Capture the cell that displays the provided text and extract its [x, y] central coordinate. 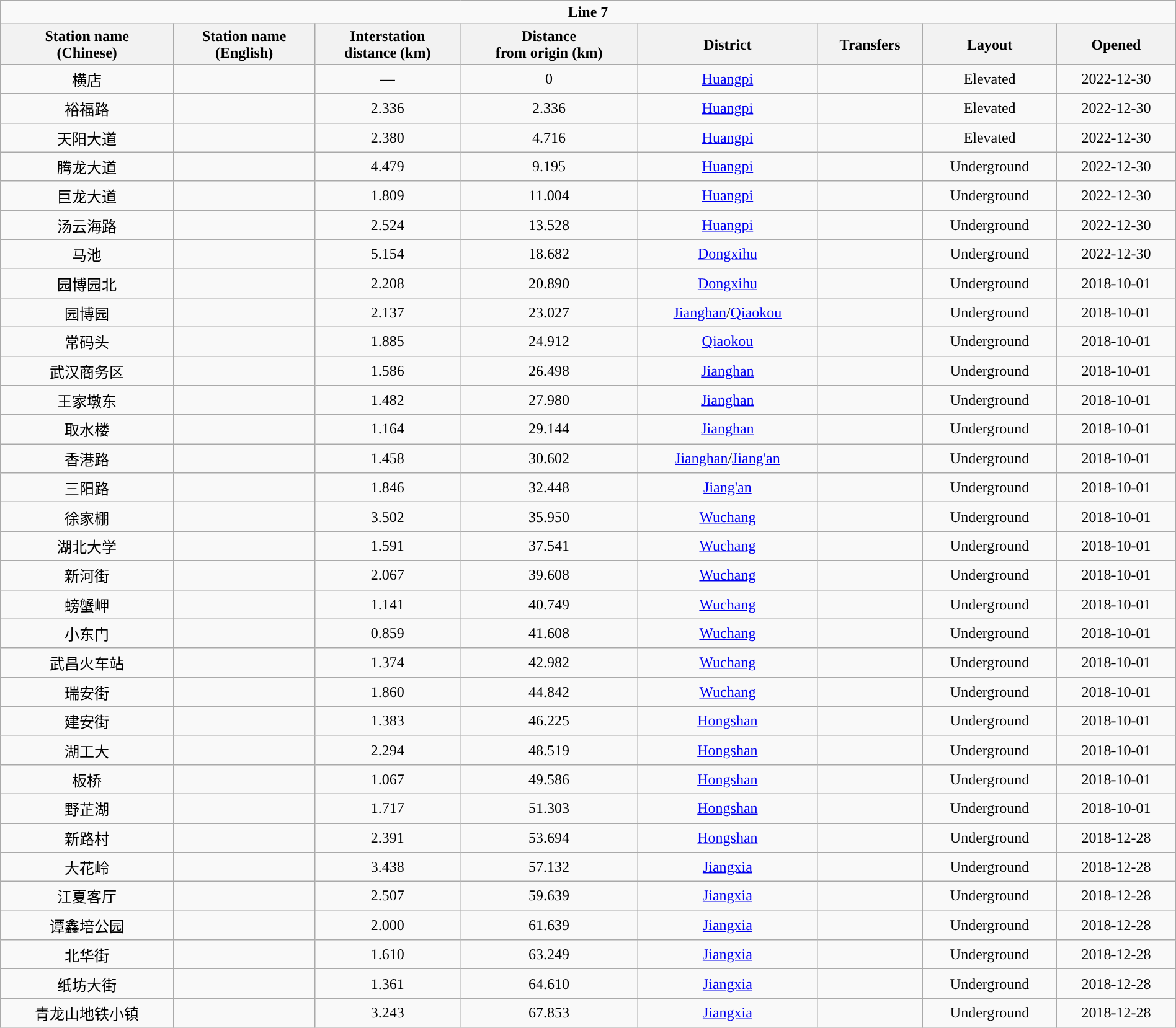
裕福路 [87, 108]
1.809 [388, 196]
53.694 [549, 838]
1.067 [388, 779]
4.716 [549, 138]
纸坊大街 [87, 983]
0.859 [388, 634]
1.591 [388, 546]
42.982 [549, 662]
Station name(English) [244, 45]
天阳大道 [87, 138]
2.067 [388, 575]
板桥 [87, 779]
39.608 [549, 575]
Jiang'an [727, 487]
1.846 [388, 487]
香港路 [87, 459]
螃蟹岬 [87, 604]
2.391 [388, 838]
巨龙大道 [87, 196]
40.749 [549, 604]
18.682 [549, 254]
Layout [990, 45]
26.498 [549, 371]
2.000 [388, 925]
32.448 [549, 487]
1.717 [388, 809]
Distancefrom origin (km) [549, 45]
Jianghan/Jiang'an [727, 459]
41.608 [549, 634]
1.164 [388, 429]
2.380 [388, 138]
2.208 [388, 283]
Transfers [870, 45]
59.639 [549, 897]
汤云海路 [87, 224]
Interstationdistance (km) [388, 45]
9.195 [549, 166]
11.004 [549, 196]
1.383 [388, 720]
Opened [1116, 45]
马池 [87, 254]
1.885 [388, 341]
江夏客厅 [87, 897]
1.860 [388, 692]
44.842 [549, 692]
武昌火车站 [87, 662]
常码头 [87, 341]
园博园 [87, 312]
大花岭 [87, 867]
District [727, 45]
1.586 [388, 371]
5.154 [388, 254]
谭鑫培公园 [87, 925]
徐家棚 [87, 517]
新路村 [87, 838]
64.610 [549, 983]
51.303 [549, 809]
63.249 [549, 955]
4.479 [388, 166]
29.144 [549, 429]
2.524 [388, 224]
2.137 [388, 312]
23.027 [549, 312]
2.507 [388, 897]
武汉商务区 [87, 371]
北华街 [87, 955]
取水楼 [87, 429]
27.980 [549, 401]
3.243 [388, 1013]
3.502 [388, 517]
野芷湖 [87, 809]
青龙山地铁小镇 [87, 1013]
1.610 [388, 955]
37.541 [549, 546]
— [388, 79]
20.890 [549, 283]
57.132 [549, 867]
Line 7 [588, 12]
王家墩东 [87, 401]
3.438 [388, 867]
35.950 [549, 517]
湖工大 [87, 750]
1.361 [388, 983]
1.482 [388, 401]
新河街 [87, 575]
13.528 [549, 224]
Jianghan/Qiaokou [727, 312]
小东门 [87, 634]
建安街 [87, 720]
48.519 [549, 750]
49.586 [549, 779]
瑞安街 [87, 692]
0 [549, 79]
园博园北 [87, 283]
24.912 [549, 341]
横店 [87, 79]
67.853 [549, 1013]
湖北大学 [87, 546]
1.374 [388, 662]
Station name(Chinese) [87, 45]
三阳路 [87, 487]
2.294 [388, 750]
Qiaokou [727, 341]
46.225 [549, 720]
腾龙大道 [87, 166]
1.141 [388, 604]
61.639 [549, 925]
1.458 [388, 459]
30.602 [549, 459]
